From the cell containing the given text, extract its center point as (X, Y) coordinate. 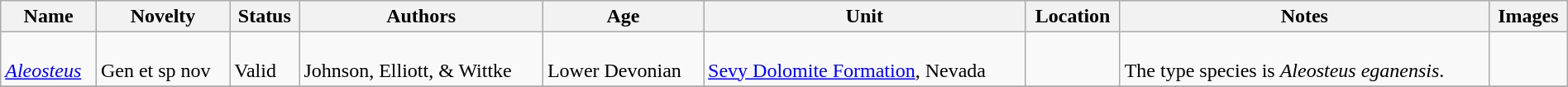
Status (265, 17)
The type species is Aleosteus eganensis. (1304, 60)
Notes (1304, 17)
Name (49, 17)
Unit (865, 17)
Johnson, Elliott, & Wittke (421, 60)
Lower Devonian (623, 60)
Authors (421, 17)
Novelty (162, 17)
Aleosteus (49, 60)
Location (1073, 17)
Valid (265, 60)
Age (623, 17)
Images (1528, 17)
Gen et sp nov (162, 60)
Sevy Dolomite Formation, Nevada (865, 60)
